Search for the cell housing the specified text and yield its [X, Y] center coordinate. 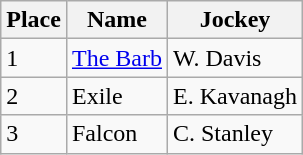
E. Kavanagh [234, 96]
Place [34, 20]
W. Davis [234, 58]
Exile [116, 96]
3 [34, 134]
Jockey [234, 20]
C. Stanley [234, 134]
Falcon [116, 134]
The Barb [116, 58]
1 [34, 58]
Name [116, 20]
2 [34, 96]
